Output the [X, Y] coordinate of the center of the cell containing the given text.  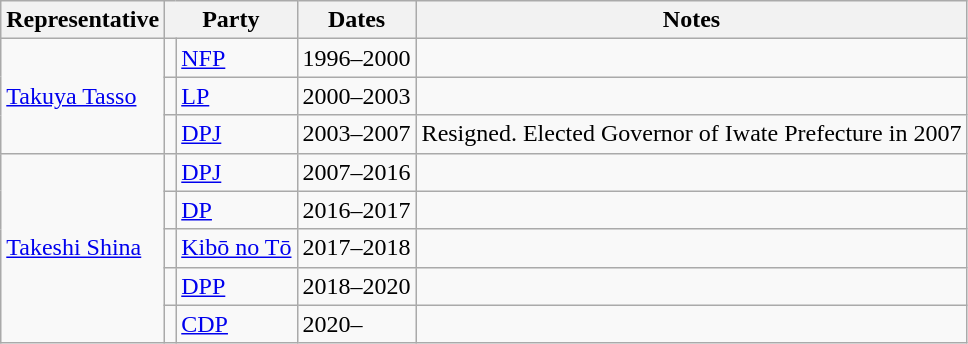
Kibō no Tō [236, 248]
2007–2016 [356, 172]
Notes [692, 20]
2018–2020 [356, 286]
LP [236, 96]
Takuya Tasso [83, 96]
DPP [236, 286]
CDP [236, 324]
Takeshi Shina [83, 248]
2017–2018 [356, 248]
2016–2017 [356, 210]
1996–2000 [356, 58]
NFP [236, 58]
Dates [356, 20]
2003–2007 [356, 134]
2020– [356, 324]
2000–2003 [356, 96]
Party [231, 20]
DP [236, 210]
Resigned. Elected Governor of Iwate Prefecture in 2007 [692, 134]
Representative [83, 20]
